Locate the cell with the specified text and output its [X, Y] center coordinate. 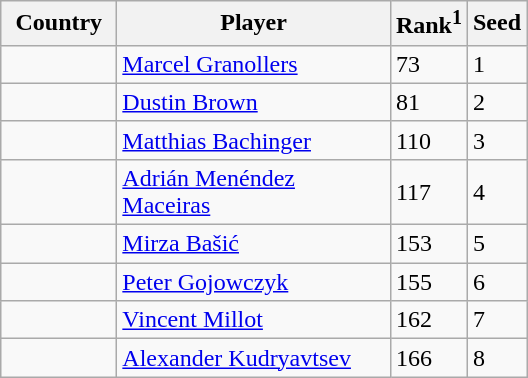
155 [428, 282]
3 [496, 140]
Marcel Granollers [254, 64]
8 [496, 358]
166 [428, 358]
Alexander Kudryavtsev [254, 358]
Rank1 [428, 24]
7 [496, 320]
162 [428, 320]
Peter Gojowczyk [254, 282]
Adrián Menéndez Maceiras [254, 192]
Vincent Millot [254, 320]
153 [428, 244]
117 [428, 192]
110 [428, 140]
5 [496, 244]
73 [428, 64]
Seed [496, 24]
2 [496, 102]
Player [254, 24]
81 [428, 102]
Matthias Bachinger [254, 140]
1 [496, 64]
Dustin Brown [254, 102]
Country [59, 24]
Mirza Bašić [254, 244]
4 [496, 192]
6 [496, 282]
